Pinpoint the cell where the given text exists, returning its (x, y) midpoint coordinate. 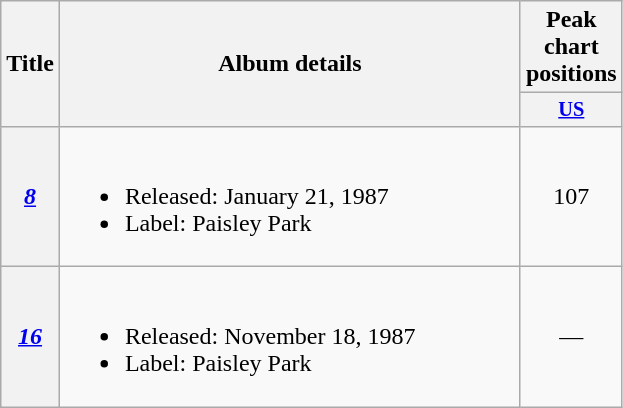
107 (571, 196)
16 (30, 337)
Released: November 18, 1987Label: Paisley Park (290, 337)
— (571, 337)
Peak chart positions (571, 47)
Released: January 21, 1987Label: Paisley Park (290, 196)
Title (30, 64)
US (571, 110)
Album details (290, 64)
8 (30, 196)
